Determine the [X, Y] coordinate at the center of the cell enclosing the given text.  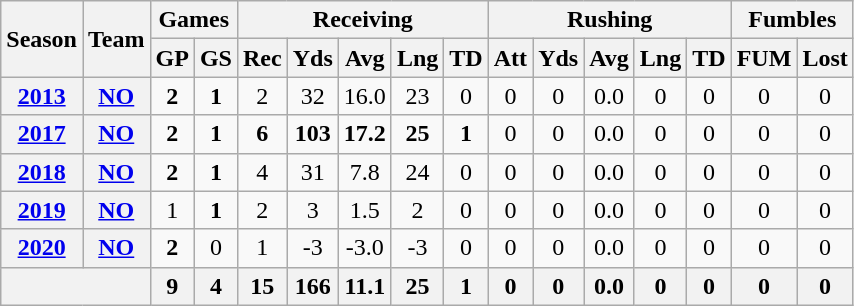
6 [262, 134]
Rec [262, 58]
1.5 [364, 210]
Lost [825, 58]
GS [216, 58]
Fumbles [792, 20]
-3.0 [364, 248]
2013 [42, 96]
2017 [42, 134]
GP [172, 58]
31 [312, 172]
FUM [764, 58]
15 [262, 286]
Rushing [610, 20]
2020 [42, 248]
103 [312, 134]
3 [312, 210]
Games [194, 20]
11.1 [364, 286]
166 [312, 286]
24 [417, 172]
Att [510, 58]
9 [172, 286]
2019 [42, 210]
16.0 [364, 96]
Season [42, 39]
17.2 [364, 134]
32 [312, 96]
7.8 [364, 172]
Team [116, 39]
Receiving [362, 20]
2018 [42, 172]
23 [417, 96]
